Find where the given text appears and provide that cell's center as (x, y) coordinate. 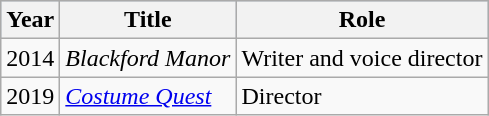
Role (362, 20)
Writer and voice director (362, 58)
Title (148, 20)
Blackford Manor (148, 58)
2014 (30, 58)
Director (362, 96)
Costume Quest (148, 96)
2019 (30, 96)
Year (30, 20)
